Search for the cell housing the specified text and yield its [X, Y] center coordinate. 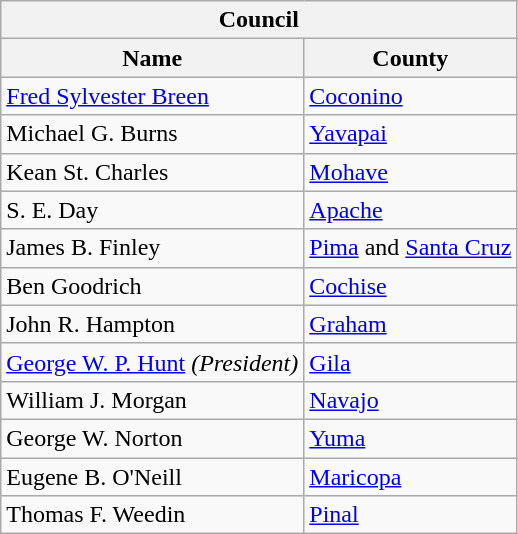
Pima and Santa Cruz [410, 248]
George W. Norton [152, 438]
George W. P. Hunt (President) [152, 362]
Yuma [410, 438]
Council [259, 20]
Apache [410, 210]
Ben Goodrich [152, 286]
Pinal [410, 515]
Cochise [410, 286]
Mohave [410, 172]
Navajo [410, 400]
Fred Sylvester Breen [152, 96]
Coconino [410, 96]
Maricopa [410, 477]
Yavapai [410, 134]
James B. Finley [152, 248]
Eugene B. O'Neill [152, 477]
Gila [410, 362]
Kean St. Charles [152, 172]
County [410, 58]
Thomas F. Weedin [152, 515]
William J. Morgan [152, 400]
Name [152, 58]
Michael G. Burns [152, 134]
S. E. Day [152, 210]
John R. Hampton [152, 324]
Graham [410, 324]
